Pinpoint the cell where the given text exists, returning its (x, y) midpoint coordinate. 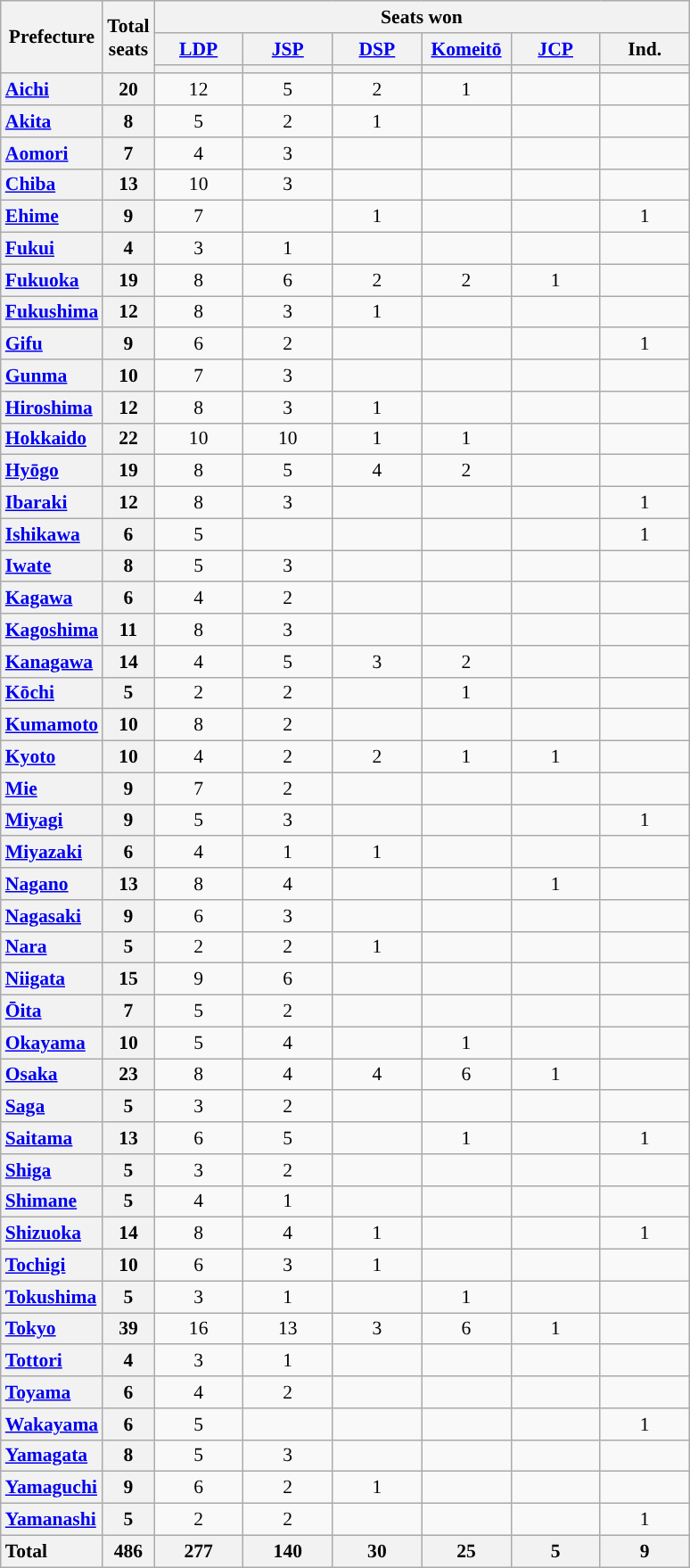
Yamanashi (52, 1520)
Ōita (52, 1011)
Shiga (52, 1170)
Shimane (52, 1201)
Okayama (52, 1043)
Totalseats (128, 37)
277 (199, 1551)
15 (128, 979)
30 (377, 1551)
Tokyo (52, 1329)
20 (128, 90)
JSP (288, 49)
Toyama (52, 1392)
Saitama (52, 1138)
Ehime (52, 217)
Kōchi (52, 693)
Kagawa (52, 598)
Kanagawa (52, 662)
Saga (52, 1107)
Tochigi (52, 1266)
Prefecture (52, 37)
Wakayama (52, 1424)
39 (128, 1329)
Nara (52, 947)
Mie (52, 788)
140 (288, 1551)
Gunma (52, 375)
Ibaraki (52, 503)
16 (199, 1329)
Fukushima (52, 312)
Yamagata (52, 1456)
Total (52, 1551)
22 (128, 439)
Osaka (52, 1075)
Kumamoto (52, 725)
486 (128, 1551)
Fukui (52, 249)
25 (466, 1551)
Hyōgo (52, 471)
Ind. (645, 49)
Gifu (52, 344)
Ishikawa (52, 534)
Chiba (52, 185)
Hiroshima (52, 408)
Hokkaido (52, 439)
Fukuoka (52, 280)
Seats won (423, 17)
Aomori (52, 153)
Niigata (52, 979)
Shizuoka (52, 1234)
Tottori (52, 1361)
JCP (555, 49)
DSP (377, 49)
Miyagi (52, 821)
Kyoto (52, 757)
Nagasaki (52, 916)
11 (128, 630)
Miyazaki (52, 853)
Tokushima (52, 1297)
LDP (199, 49)
Yamaguchi (52, 1488)
Nagano (52, 884)
Komeitō (466, 49)
Kagoshima (52, 630)
Iwate (52, 566)
Akita (52, 121)
23 (128, 1075)
Aichi (52, 90)
